Provide the (x, y) coordinate of the cell's center where the given text is located.  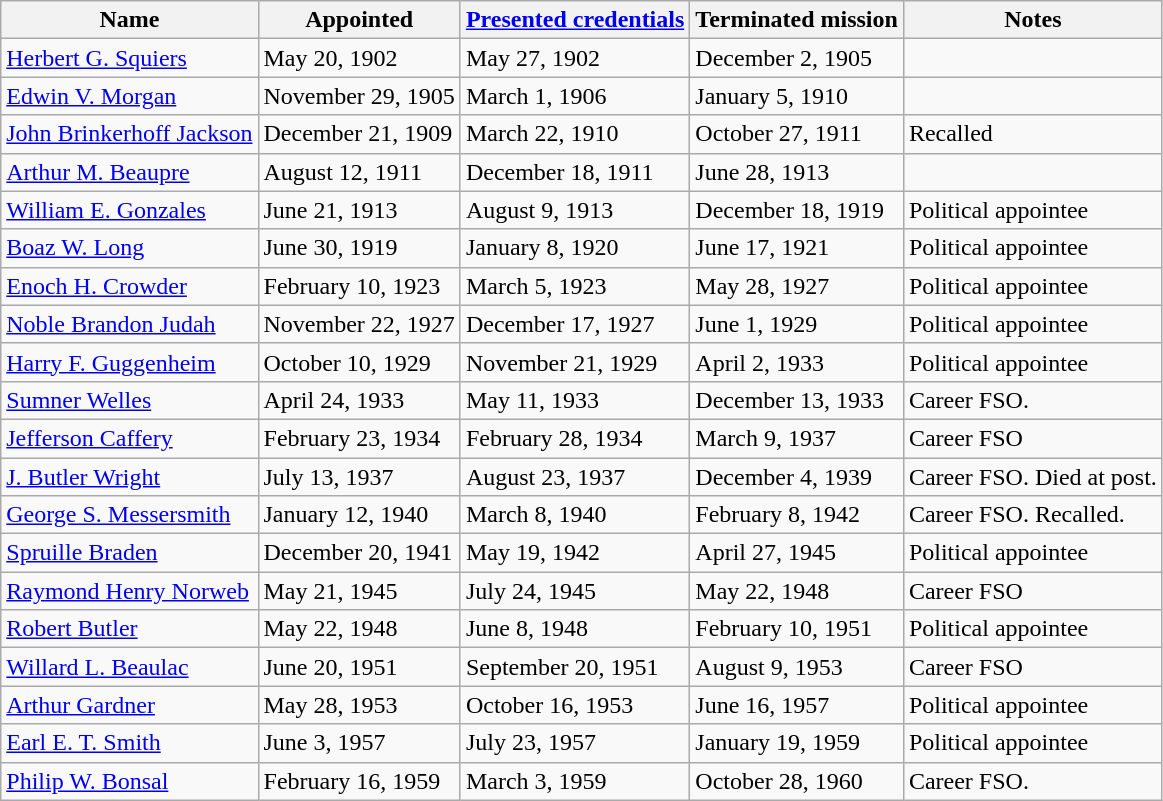
Earl E. T. Smith (130, 743)
Arthur M. Beaupre (130, 172)
June 1, 1929 (797, 324)
Terminated mission (797, 20)
May 27, 1902 (574, 58)
March 5, 1923 (574, 286)
January 12, 1940 (359, 515)
March 22, 1910 (574, 134)
J. Butler Wright (130, 477)
Appointed (359, 20)
William E. Gonzales (130, 210)
June 16, 1957 (797, 705)
November 21, 1929 (574, 362)
Harry F. Guggenheim (130, 362)
June 30, 1919 (359, 248)
February 23, 1934 (359, 438)
April 27, 1945 (797, 553)
George S. Messersmith (130, 515)
Noble Brandon Judah (130, 324)
June 20, 1951 (359, 667)
March 9, 1937 (797, 438)
February 16, 1959 (359, 781)
March 3, 1959 (574, 781)
December 18, 1919 (797, 210)
February 28, 1934 (574, 438)
Philip W. Bonsal (130, 781)
October 10, 1929 (359, 362)
December 21, 1909 (359, 134)
Raymond Henry Norweb (130, 591)
Herbert G. Squiers (130, 58)
November 29, 1905 (359, 96)
October 27, 1911 (797, 134)
June 17, 1921 (797, 248)
February 8, 1942 (797, 515)
August 9, 1953 (797, 667)
December 13, 1933 (797, 400)
February 10, 1923 (359, 286)
December 2, 1905 (797, 58)
November 22, 1927 (359, 324)
August 12, 1911 (359, 172)
June 28, 1913 (797, 172)
Career FSO. Died at post. (1032, 477)
Boaz W. Long (130, 248)
May 11, 1933 (574, 400)
March 1, 1906 (574, 96)
Robert Butler (130, 629)
March 8, 1940 (574, 515)
Sumner Welles (130, 400)
July 23, 1957 (574, 743)
December 17, 1927 (574, 324)
December 20, 1941 (359, 553)
Name (130, 20)
Enoch H. Crowder (130, 286)
July 24, 1945 (574, 591)
Spruille Braden (130, 553)
May 28, 1927 (797, 286)
Career FSO. Recalled. (1032, 515)
February 10, 1951 (797, 629)
July 13, 1937 (359, 477)
Jefferson Caffery (130, 438)
January 19, 1959 (797, 743)
December 18, 1911 (574, 172)
Recalled (1032, 134)
Arthur Gardner (130, 705)
October 28, 1960 (797, 781)
John Brinkerhoff Jackson (130, 134)
September 20, 1951 (574, 667)
June 21, 1913 (359, 210)
June 3, 1957 (359, 743)
October 16, 1953 (574, 705)
Presented credentials (574, 20)
August 9, 1913 (574, 210)
May 28, 1953 (359, 705)
May 19, 1942 (574, 553)
January 8, 1920 (574, 248)
May 20, 1902 (359, 58)
April 2, 1933 (797, 362)
June 8, 1948 (574, 629)
January 5, 1910 (797, 96)
Edwin V. Morgan (130, 96)
August 23, 1937 (574, 477)
Willard L. Beaulac (130, 667)
May 21, 1945 (359, 591)
April 24, 1933 (359, 400)
December 4, 1939 (797, 477)
Notes (1032, 20)
